Return the (X, Y) coordinate for the center point of the cell that contains the specified text.  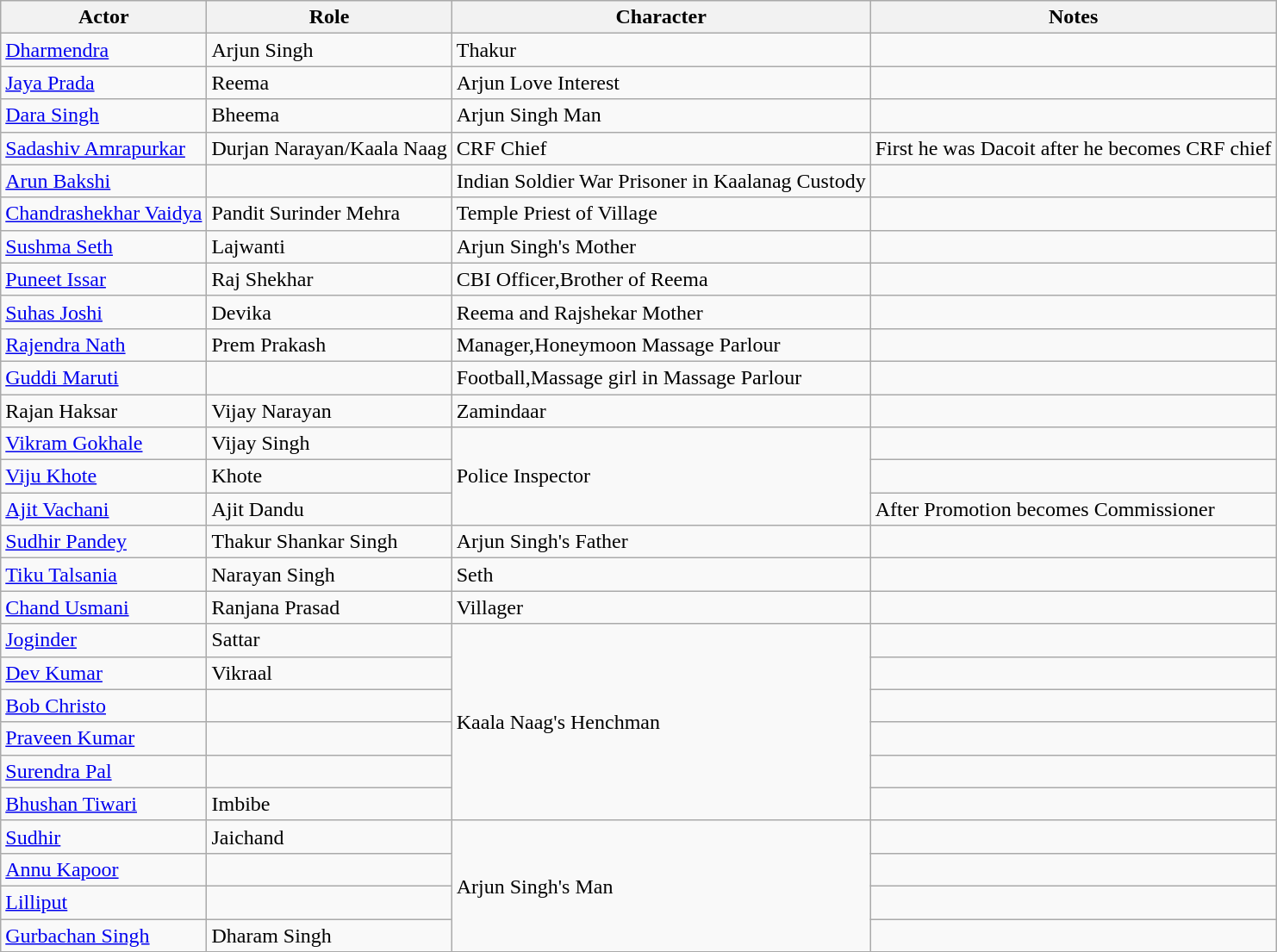
Praveen Kumar (103, 738)
Notes (1074, 17)
Arjun Singh's Father (661, 542)
Jaya Prada (103, 83)
Football,Massage girl in Massage Parlour (661, 377)
Surendra Pal (103, 771)
Arjun Singh's Man (661, 886)
First he was Dacoit after he becomes CRF chief (1074, 148)
Bob Christo (103, 706)
Character (661, 17)
Vikram Gokhale (103, 444)
Manager,Honeymoon Massage Parlour (661, 345)
Suhas Joshi (103, 312)
Joginder (103, 640)
Thakur (661, 50)
Vijay Narayan (329, 411)
Puneet Issar (103, 279)
Arjun Love Interest (661, 83)
Guddi Maruti (103, 377)
Thakur Shankar Singh (329, 542)
Ranjana Prasad (329, 607)
Arjun Singh Man (661, 115)
Rajendra Nath (103, 345)
Chandrashekhar Vaidya (103, 214)
Arjun Singh (329, 50)
Vijay Singh (329, 444)
Seth (661, 575)
Role (329, 17)
Jaichand (329, 837)
Devika (329, 312)
Dev Kumar (103, 673)
Imbibe (329, 804)
CRF Chief (661, 148)
Ajit Dandu (329, 509)
Sushma Seth (103, 246)
Reema and Rajshekar Mother (661, 312)
After Promotion becomes Commissioner (1074, 509)
Raj Shekhar (329, 279)
Lajwanti (329, 246)
Dharam Singh (329, 935)
Sudhir Pandey (103, 542)
Arun Bakshi (103, 181)
Pandit Surinder Mehra (329, 214)
Durjan Narayan/Kaala Naag (329, 148)
Gurbachan Singh (103, 935)
Vikraal (329, 673)
Prem Prakash (329, 345)
Bhushan Tiwari (103, 804)
Lilliput (103, 902)
Actor (103, 17)
Sudhir (103, 837)
Tiku Talsania (103, 575)
Bheema (329, 115)
Chand Usmani (103, 607)
Police Inspector (661, 476)
Reema (329, 83)
Narayan Singh (329, 575)
Arjun Singh's Mother (661, 246)
Zamindaar (661, 411)
Temple Priest of Village (661, 214)
Dara Singh (103, 115)
Sattar (329, 640)
Villager (661, 607)
Kaala Naag's Henchman (661, 722)
CBI Officer,Brother of Reema (661, 279)
Rajan Haksar (103, 411)
Khote (329, 476)
Dharmendra (103, 50)
Ajit Vachani (103, 509)
Sadashiv Amrapurkar (103, 148)
Annu Kapoor (103, 869)
Viju Khote (103, 476)
Indian Soldier War Prisoner in Kaalanag Custody (661, 181)
